Scan for the cell matching the given text and deliver its (x, y) coordinate at center. 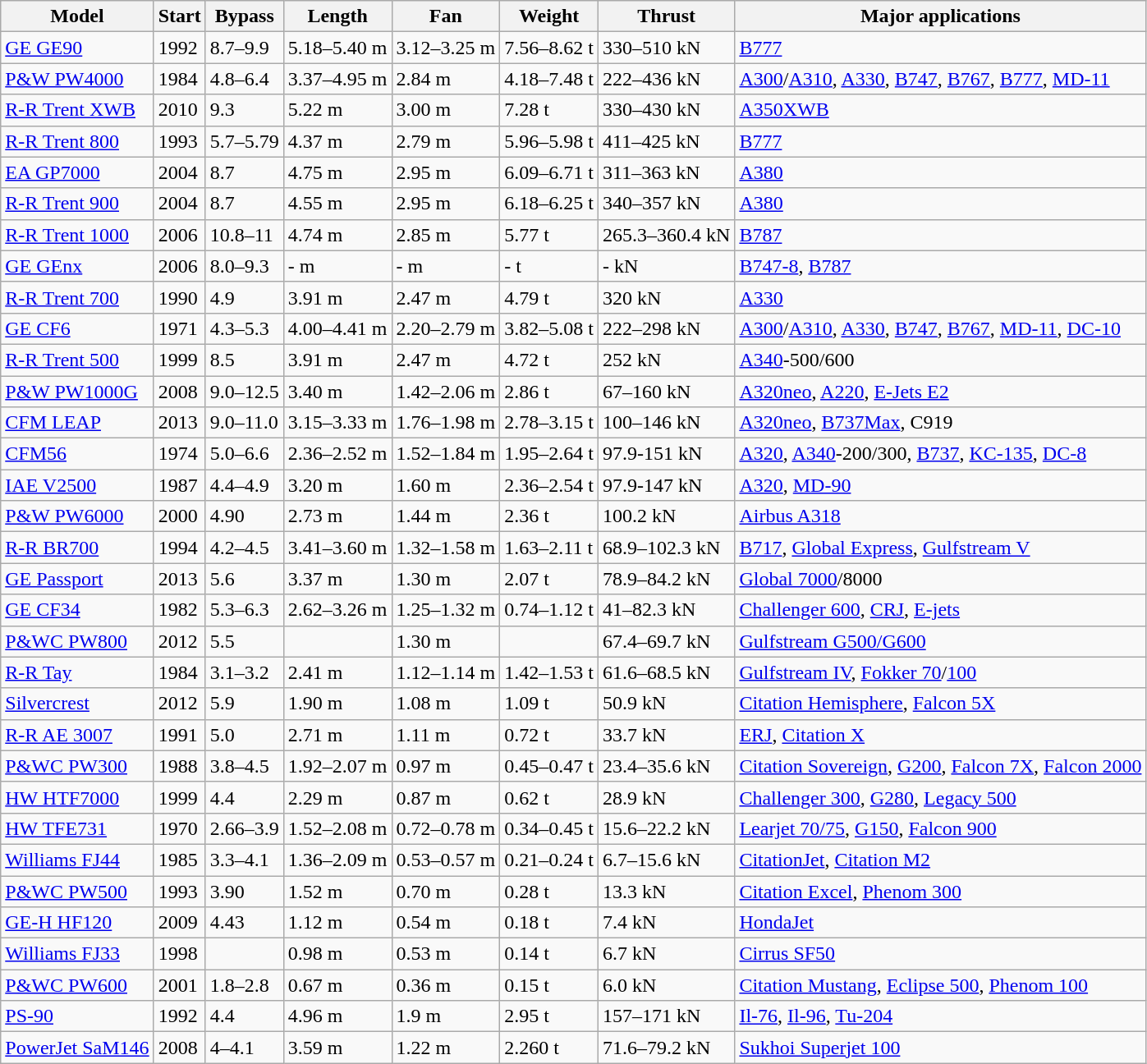
P&W PW6000 (77, 516)
0.97 m (446, 766)
4.75 m (337, 172)
4.3–5.3 (245, 328)
3.12–3.25 m (446, 48)
5.0 (245, 735)
0.87 m (446, 797)
Gulfstream G500/G600 (941, 641)
10.8–11 (245, 235)
6.7 kN (666, 954)
CFM56 (77, 454)
67–160 kN (666, 392)
1.42–2.06 m (446, 392)
222–298 kN (666, 328)
1988 (179, 766)
2001 (179, 985)
1.9 m (446, 1016)
Williams FJ33 (77, 954)
Challenger 300, G280, Legacy 500 (941, 797)
0.70 m (446, 891)
R-R Trent 500 (77, 360)
GE-H HF120 (77, 923)
PS-90 (77, 1016)
4.2–4.5 (245, 548)
1.25–1.32 m (446, 610)
0.53 m (446, 954)
Start (179, 16)
HW HTF7000 (77, 797)
B747-8, B787 (941, 266)
5.0–6.6 (245, 454)
3.59 m (337, 1048)
4.72 t (549, 360)
2.78–3.15 t (549, 423)
Citation Mustang, Eclipse 500, Phenom 100 (941, 985)
252 kN (666, 360)
1.60 m (446, 485)
0.15 t (549, 985)
Citation Sovereign, G200, Falcon 7X, Falcon 2000 (941, 766)
A340-500/600 (941, 360)
P&WC PW300 (77, 766)
3.37 m (337, 579)
A320neo, A220, E-Jets E2 (941, 392)
Il-76, Il-96, Tu-204 (941, 1016)
6.18–6.25 t (549, 204)
A320, A340-200/300, B737, KC-135, DC-8 (941, 454)
1.63–2.11 t (549, 548)
Learjet 70/75, G150, Falcon 900 (941, 828)
0.72–0.78 m (446, 828)
7.4 kN (666, 923)
3.41–3.60 m (337, 548)
1.90 m (337, 704)
5.6 (245, 579)
1970 (179, 828)
2.62–3.26 m (337, 610)
8.0–9.3 (245, 266)
1998 (179, 954)
GE GE90 (77, 48)
Citation Hemisphere, Falcon 5X (941, 704)
Major applications (941, 16)
0.53–0.57 m (446, 860)
A320neo, B737Max, C919 (941, 423)
3.00 m (446, 110)
4.96 m (337, 1016)
Model (77, 16)
2.260 t (549, 1048)
Williams FJ44 (77, 860)
5.18–5.40 m (337, 48)
330–510 kN (666, 48)
Challenger 600, CRJ, E-jets (941, 610)
5.5 (245, 641)
P&W PW4000 (77, 79)
100–146 kN (666, 423)
5.96–5.98 t (549, 141)
0.34–0.45 t (549, 828)
0.74–1.12 t (549, 610)
3.15–3.33 m (337, 423)
Global 7000/8000 (941, 579)
P&WC PW800 (77, 641)
1.52–2.08 m (337, 828)
GE GEnx (77, 266)
13.3 kN (666, 891)
R-R AE 3007 (77, 735)
Fan (446, 16)
P&WC PW500 (77, 891)
0.36 m (446, 985)
1.42–1.53 t (549, 672)
A330 (941, 297)
Weight (549, 16)
B787 (941, 235)
9.3 (245, 110)
4.79 t (549, 297)
ERJ, Citation X (941, 735)
5.9 (245, 704)
Cirrus SF50 (941, 954)
1971 (179, 328)
1987 (179, 485)
P&WC PW600 (77, 985)
2.07 t (549, 579)
R-R BR700 (77, 548)
2.66–3.9 (245, 828)
5.7–5.79 (245, 141)
3.20 m (337, 485)
GE CF6 (77, 328)
A300/A310, A330, B747, B767, MD-11, DC-10 (941, 328)
0.62 t (549, 797)
A300/A310, A330, B747, B767, B777, MD-11 (941, 79)
4.74 m (337, 235)
4.37 m (337, 141)
0.54 m (446, 923)
2.95 t (549, 1016)
2009 (179, 923)
3.40 m (337, 392)
330–430 kN (666, 110)
A320, MD-90 (941, 485)
B717, Global Express, Gulfstream V (941, 548)
41–82.3 kN (666, 610)
2000 (179, 516)
1982 (179, 610)
4.9 (245, 297)
23.4–35.6 kN (666, 766)
4.4–4.9 (245, 485)
1.95–2.64 t (549, 454)
4.43 (245, 923)
1990 (179, 297)
1.12–1.14 m (446, 672)
EA GP7000 (77, 172)
9.0–11.0 (245, 423)
3.1–3.2 (245, 672)
2.20–2.79 m (446, 328)
2.84 m (446, 79)
67.4–69.7 kN (666, 641)
1985 (179, 860)
0.14 t (549, 954)
5.22 m (337, 110)
2.36–2.52 m (337, 454)
Length (337, 16)
- kN (666, 266)
Bypass (245, 16)
2.79 m (446, 141)
1.8–2.8 (245, 985)
1.52 m (337, 891)
6.0 kN (666, 985)
1.76–1.98 m (446, 423)
HW TFE731 (77, 828)
HondaJet (941, 923)
28.9 kN (666, 797)
2.86 t (549, 392)
R-R Trent 900 (77, 204)
1994 (179, 548)
61.6–68.5 kN (666, 672)
2.85 m (446, 235)
4.18–7.48 t (549, 79)
R-R Trent 800 (77, 141)
7.56–8.62 t (549, 48)
0.21–0.24 t (549, 860)
320 kN (666, 297)
A350XWB (941, 110)
1.32–1.58 m (446, 548)
Sukhoi Superjet 100 (941, 1048)
3.8–4.5 (245, 766)
R-R Trent XWB (77, 110)
5.77 t (549, 235)
8.5 (245, 360)
2.41 m (337, 672)
68.9–102.3 kN (666, 548)
265.3–360.4 kN (666, 235)
R-R Trent 700 (77, 297)
0.45–0.47 t (549, 766)
R-R Trent 1000 (77, 235)
311–363 kN (666, 172)
97.9-147 kN (666, 485)
CitationJet, Citation M2 (941, 860)
1991 (179, 735)
9.0–12.5 (245, 392)
33.7 kN (666, 735)
1.11 m (446, 735)
Silvercrest (77, 704)
15.6–22.2 kN (666, 828)
3.90 (245, 891)
2.73 m (337, 516)
157–171 kN (666, 1016)
100.2 kN (666, 516)
0.72 t (549, 735)
PowerJet SaM146 (77, 1048)
Airbus A318 (941, 516)
1.12 m (337, 923)
222–436 kN (666, 79)
71.6–79.2 kN (666, 1048)
4–4.1 (245, 1048)
Thrust (666, 16)
CFM LEAP (77, 423)
8.7–9.9 (245, 48)
6.7–15.6 kN (666, 860)
0.18 t (549, 923)
4.55 m (337, 204)
4.00–4.41 m (337, 328)
5.3–6.3 (245, 610)
4.8–6.4 (245, 79)
Citation Excel, Phenom 300 (941, 891)
1.22 m (446, 1048)
0.98 m (337, 954)
2.29 m (337, 797)
3.82–5.08 t (549, 328)
2.36 t (549, 516)
1974 (179, 454)
78.9–84.2 kN (666, 579)
IAE V2500 (77, 485)
50.9 kN (666, 704)
1.36–2.09 m (337, 860)
97.9-151 kN (666, 454)
1.09 t (549, 704)
0.28 t (549, 891)
P&W PW1000G (77, 392)
7.28 t (549, 110)
1.08 m (446, 704)
2.36–2.54 t (549, 485)
1.44 m (446, 516)
1.92–2.07 m (337, 766)
GE CF34 (77, 610)
Gulfstream IV, Fokker 70/100 (941, 672)
3.37–4.95 m (337, 79)
0.67 m (337, 985)
3.3–4.1 (245, 860)
411–425 kN (666, 141)
2010 (179, 110)
6.09–6.71 t (549, 172)
2.71 m (337, 735)
340–357 kN (666, 204)
- t (549, 266)
1.52–1.84 m (446, 454)
4.90 (245, 516)
R-R Tay (77, 672)
GE Passport (77, 579)
